For the text-containing cell, return its midpoint in (x, y) coordinate format. 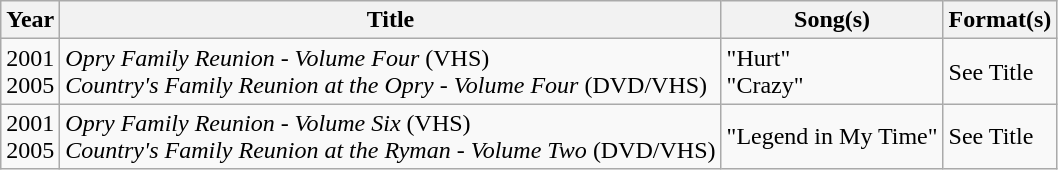
Title (390, 20)
"Hurt""Crazy" (832, 72)
Opry Family Reunion - Volume Four (VHS)Country's Family Reunion at the Opry - Volume Four (DVD/VHS) (390, 72)
"Legend in My Time" (832, 136)
Year (30, 20)
Format(s) (1000, 20)
Song(s) (832, 20)
Opry Family Reunion - Volume Six (VHS)Country's Family Reunion at the Ryman - Volume Two (DVD/VHS) (390, 136)
